Determine the [X, Y] coordinate at the center of the cell enclosing the given text.  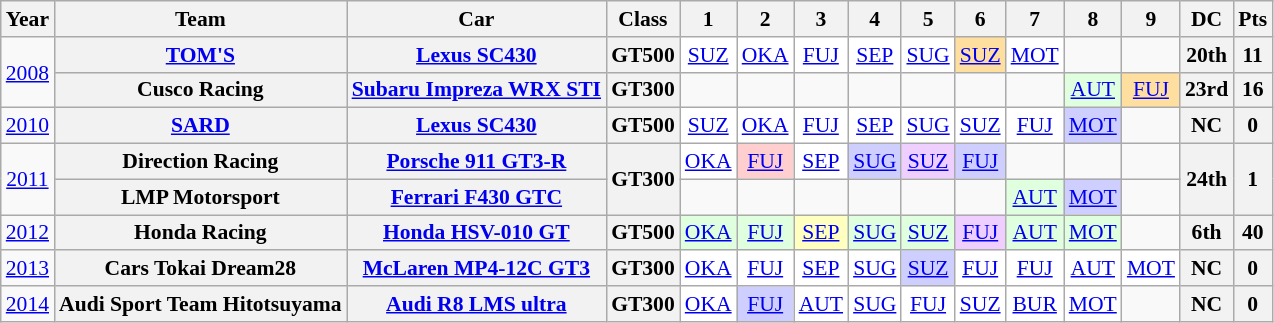
Honda Racing [200, 233]
Cars Tokai Dream28 [200, 269]
2012 [28, 233]
2013 [28, 269]
Pts [1252, 19]
Direction Racing [200, 162]
8 [1093, 19]
2 [766, 19]
DC [1206, 19]
2014 [28, 304]
11 [1252, 55]
23rd [1206, 90]
Audi Sport Team Hitotsuyama [200, 304]
2008 [28, 72]
4 [874, 19]
2011 [28, 180]
Team [200, 19]
SARD [200, 126]
Porsche 911 GT3-R [476, 162]
Subaru Impreza WRX STI [476, 90]
LMP Motorsport [200, 197]
Year [28, 19]
Cusco Racing [200, 90]
9 [1151, 19]
16 [1252, 90]
McLaren MP4-12C GT3 [476, 269]
Honda HSV-010 GT [476, 233]
Class [643, 19]
5 [928, 19]
BUR [1035, 304]
7 [1035, 19]
Audi R8 LMS ultra [476, 304]
Ferrari F430 GTC [476, 197]
24th [1206, 180]
6th [1206, 233]
TOM'S [200, 55]
20th [1206, 55]
Car [476, 19]
2010 [28, 126]
6 [980, 19]
3 [821, 19]
40 [1252, 233]
